Return (x, y) of the center of cell containing provided text 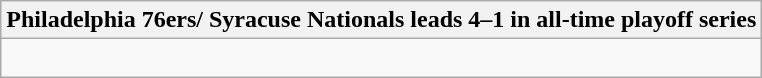
Philadelphia 76ers/ Syracuse Nationals leads 4–1 in all-time playoff series (382, 20)
